Find where the given text appears and provide that cell's center as [x, y] coordinate. 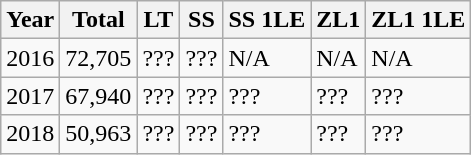
72,705 [98, 58]
67,940 [98, 96]
2018 [30, 134]
ZL1 1LE [418, 20]
ZL1 [338, 20]
SS 1LE [267, 20]
2017 [30, 96]
Year [30, 20]
2016 [30, 58]
SS [202, 20]
LT [158, 20]
50,963 [98, 134]
Total [98, 20]
